Output the [x, y] coordinate of the center of the cell containing the given text.  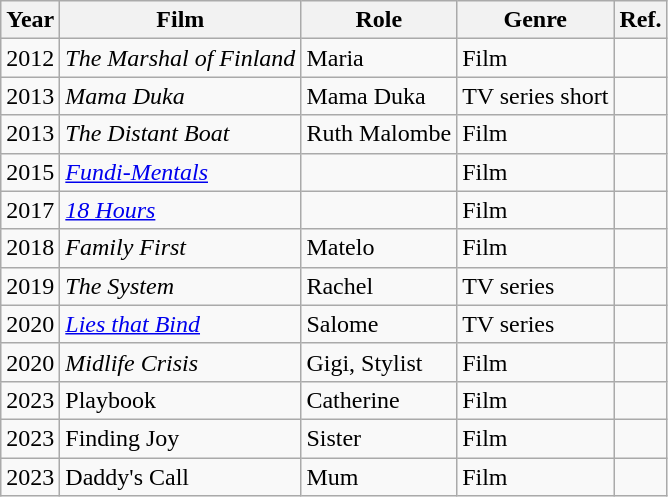
2017 [30, 210]
Rachel [379, 286]
Finding Joy [180, 438]
Gigi, Stylist [379, 362]
Ref. [640, 20]
Family First [180, 248]
2012 [30, 58]
The Marshal of Finland [180, 58]
18 Hours [180, 210]
The System [180, 286]
Mum [379, 477]
Sister [379, 438]
Genre [536, 20]
Salome [379, 324]
TV series short [536, 96]
Playbook [180, 400]
The Distant Boat [180, 134]
Maria [379, 58]
Fundi-Mentals [180, 172]
Lies that Bind [180, 324]
Catherine [379, 400]
Ruth Malombe [379, 134]
Midlife Crisis [180, 362]
Year [30, 20]
2018 [30, 248]
2015 [30, 172]
Daddy's Call [180, 477]
2019 [30, 286]
Role [379, 20]
Matelo [379, 248]
